Extract the (X, Y) coordinate from the center of the cell holding the provided text.  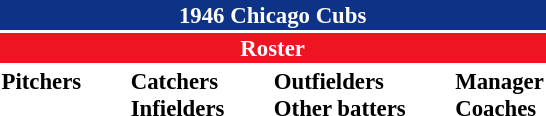
Roster (272, 48)
1946 Chicago Cubs (272, 15)
